Return the [X, Y] coordinate for the center point of the cell that contains the specified text.  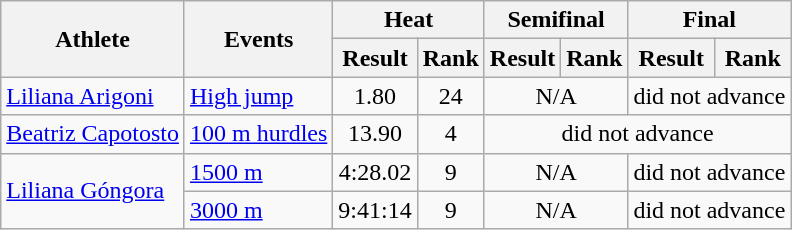
1.80 [375, 96]
Heat [409, 20]
High jump [258, 96]
4 [450, 134]
9:41:14 [375, 210]
Final [710, 20]
1500 m [258, 172]
Beatriz Capotosto [93, 134]
Liliana Arigoni [93, 96]
100 m hurdles [258, 134]
13.90 [375, 134]
Events [258, 39]
Liliana Góngora [93, 191]
4:28.02 [375, 172]
24 [450, 96]
Athlete [93, 39]
3000 m [258, 210]
Semifinal [556, 20]
